Find where the given text appears and provide that cell's center as [X, Y] coordinate. 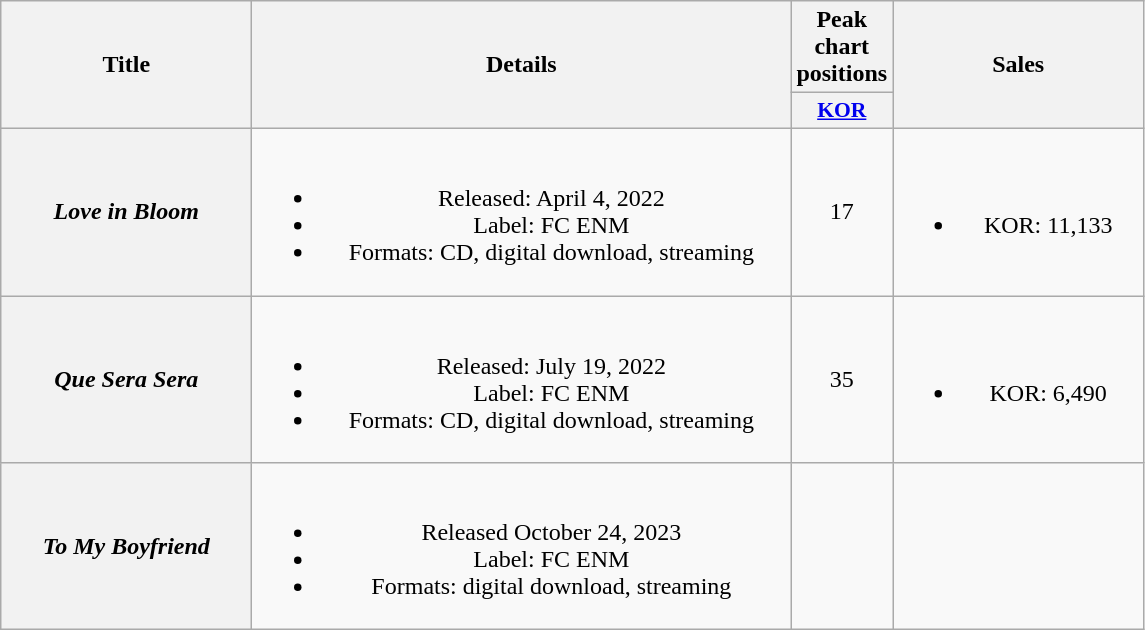
KOR: 6,490 [1018, 380]
Released: April 4, 2022Label: FC ENMFormats: CD, digital download, streaming [522, 212]
Released October 24, 2023Label: FC ENMFormats: digital download, streaming [522, 546]
Released: July 19, 2022Label: FC ENMFormats: CD, digital download, streaming [522, 380]
Que Sera Sera [126, 380]
Love in Bloom [126, 212]
KOR [842, 111]
Details [522, 65]
KOR: 11,133 [1018, 212]
17 [842, 212]
Peak chart positions [842, 47]
35 [842, 380]
Title [126, 65]
To My Boyfriend [126, 546]
Sales [1018, 65]
